Determine the [X, Y] coordinate at the center of the cell enclosing the given text.  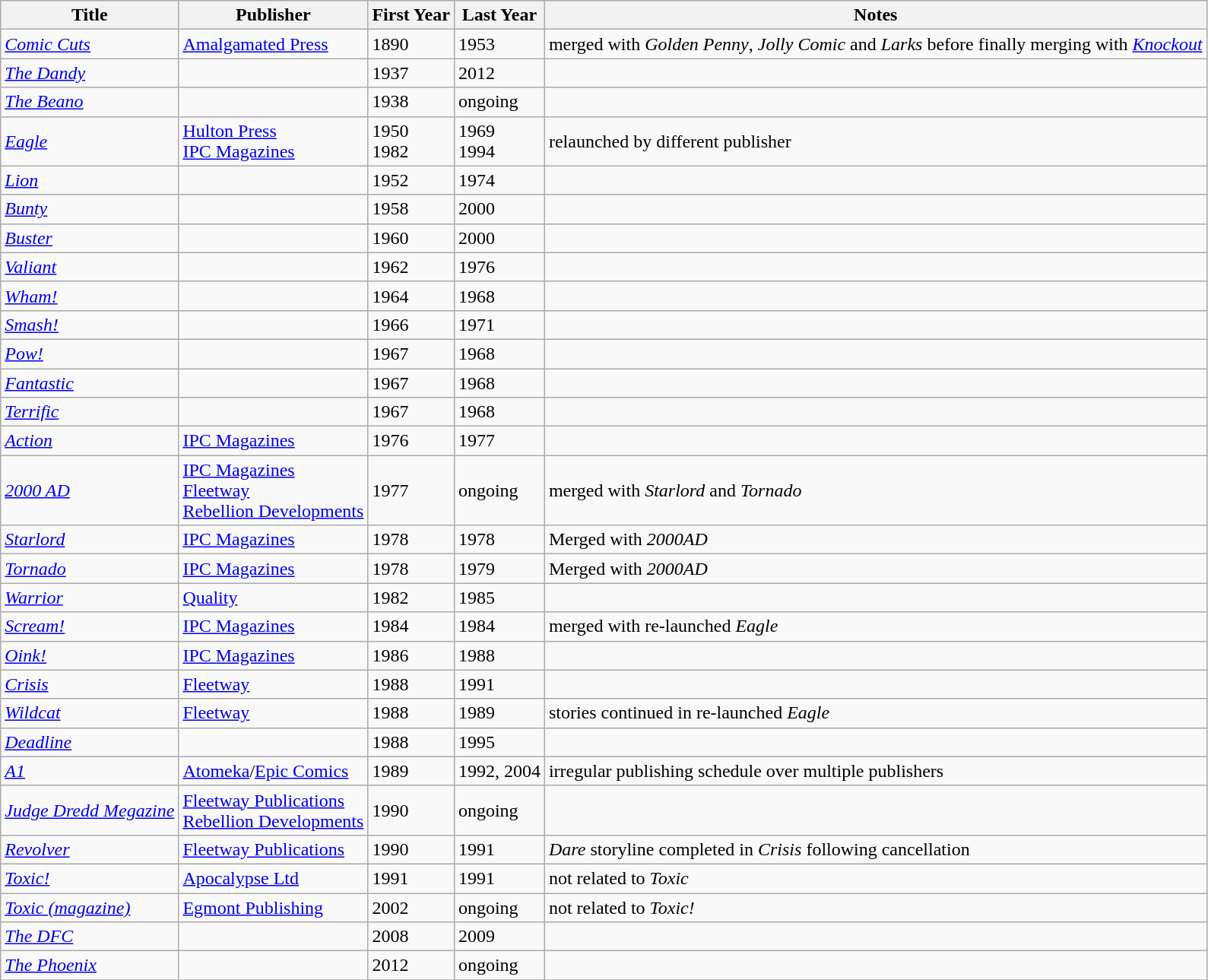
Last Year [499, 15]
1962 [411, 267]
A1 [90, 771]
Scream! [90, 626]
Smash! [90, 325]
Atomeka/Epic Comics [274, 771]
Judge Dredd Megazine [90, 810]
1938 [411, 102]
Fleetway Publications [274, 849]
IPC MagazinesFleetwayRebellion Developments [274, 490]
Eagle [90, 141]
19501982 [411, 141]
Valiant [90, 267]
1952 [411, 180]
Oink! [90, 655]
Tornado [90, 569]
1937 [411, 73]
1986 [411, 655]
Apocalypse Ltd [274, 878]
Wildcat [90, 713]
merged with Golden Penny, Jolly Comic and Larks before finally merging with Knockout [876, 44]
Quality [274, 598]
2000 AD [90, 490]
Dare storyline completed in Crisis following cancellation [876, 849]
Lion [90, 180]
1890 [411, 44]
Egmont Publishing [274, 907]
1966 [411, 325]
Bunty [90, 209]
Terrific [90, 412]
merged with re-launched Eagle [876, 626]
not related to Toxic [876, 878]
Title [90, 15]
Warrior [90, 598]
Amalgamated Press [274, 44]
1992, 2004 [499, 771]
19691994 [499, 141]
1953 [499, 44]
The Dandy [90, 73]
1974 [499, 180]
1960 [411, 238]
1979 [499, 569]
Pow! [90, 354]
Comic Cuts [90, 44]
First Year [411, 15]
Hulton PressIPC Magazines [274, 141]
Publisher [274, 15]
Wham! [90, 296]
The Phoenix [90, 966]
stories continued in re-launched Eagle [876, 713]
Crisis [90, 684]
Fleetway PublicationsRebellion Developments [274, 810]
The Beano [90, 102]
Action [90, 441]
1995 [499, 742]
Toxic! [90, 878]
Revolver [90, 849]
Toxic (magazine) [90, 907]
1982 [411, 598]
1958 [411, 209]
irregular publishing schedule over multiple publishers [876, 771]
Fantastic [90, 382]
relaunched by different publisher [876, 141]
2009 [499, 937]
1985 [499, 598]
1964 [411, 296]
2008 [411, 937]
not related to Toxic! [876, 907]
Deadline [90, 742]
2002 [411, 907]
The DFC [90, 937]
1971 [499, 325]
merged with Starlord and Tornado [876, 490]
Starlord [90, 540]
Buster [90, 238]
Notes [876, 15]
